Determine the (X, Y) coordinate at the center of the cell enclosing the given text.  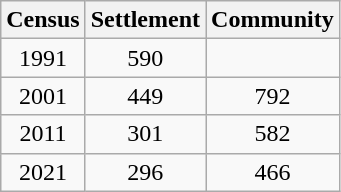
1991 (43, 58)
2011 (43, 134)
792 (273, 96)
590 (145, 58)
Settlement (145, 20)
2001 (43, 96)
301 (145, 134)
Community (273, 20)
2021 (43, 172)
449 (145, 96)
466 (273, 172)
582 (273, 134)
296 (145, 172)
Census (43, 20)
